Determine the (X, Y) coordinate at the center of the cell enclosing the given text.  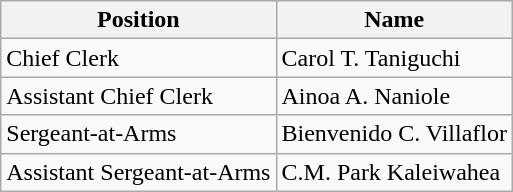
Assistant Sergeant-at-Arms (138, 172)
Chief Clerk (138, 58)
Carol T. Taniguchi (394, 58)
Name (394, 20)
Bienvenido C. Villaflor (394, 134)
Sergeant-at-Arms (138, 134)
Assistant Chief Clerk (138, 96)
Ainoa A. Naniole (394, 96)
C.M. Park Kaleiwahea (394, 172)
Position (138, 20)
